Determine the (X, Y) coordinate at the center of the cell enclosing the given text.  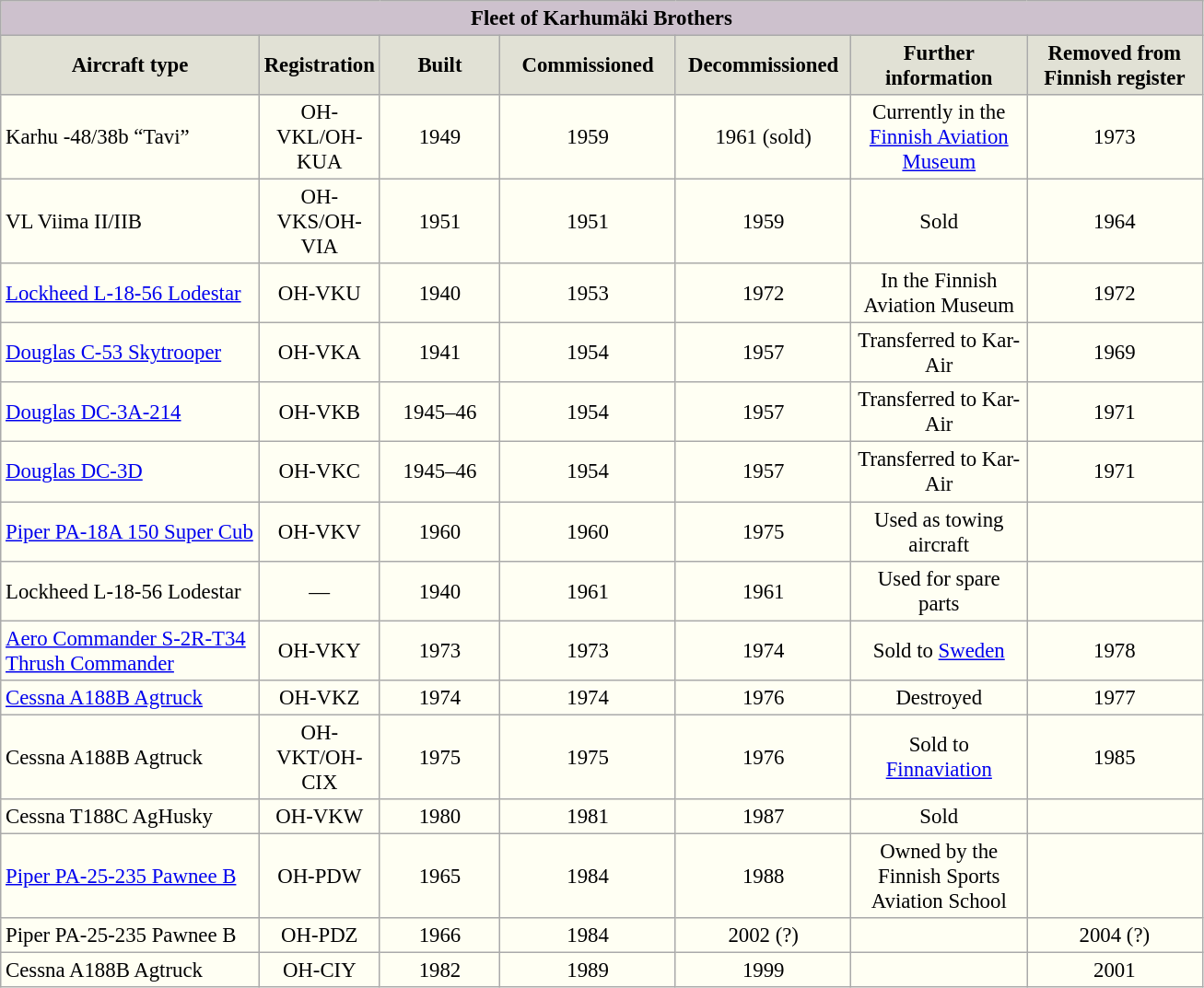
Aero Commander S-2R-T34 Thrush Commander (131, 650)
1988 (763, 876)
Built (440, 66)
OH-VKB (319, 413)
Sold to Finnaviation (940, 757)
Further information (940, 66)
Fleet of Karhumäki Brothers (602, 18)
1989 (588, 970)
OH-VKA (319, 354)
OH-VKC (319, 471)
VL Viima II/IIB (131, 222)
OH-VKY (319, 650)
1981 (588, 817)
In the Finnish Aviation Museum (940, 293)
OH-PDW (319, 876)
OH-VKW (319, 817)
2001 (1115, 970)
1949 (440, 137)
OH-VKL/OH-KUA (319, 137)
1941 (440, 354)
1987 (763, 817)
Sold to Sweden (940, 650)
1969 (1115, 354)
Used for spare parts (940, 591)
1966 (440, 936)
1978 (1115, 650)
OH-VKV (319, 532)
Douglas DC-3D (131, 471)
1953 (588, 293)
Registration (319, 66)
1965 (440, 876)
Cessna T188C AgHusky (131, 817)
OH-VKS/OH-VIA (319, 222)
2002 (?) (763, 936)
Removed fromFinnish register (1115, 66)
Used as towing aircraft (940, 532)
1999 (763, 970)
Decommissioned (763, 66)
1980 (440, 817)
OH-VKU (319, 293)
OH-VKT/OH-CIX (319, 757)
Currently in the Finnish Aviation Museum (940, 137)
1964 (1115, 222)
OH-VKZ (319, 697)
Owned by the Finnish Sports Aviation School (940, 876)
Piper PA-18A 150 Super Cub (131, 532)
Douglas DC-3A-214 (131, 413)
Karhu -48/38b “Tavi” (131, 137)
Destroyed (940, 697)
OH-CIY (319, 970)
1961 (sold) (763, 137)
Douglas C-53 Skytrooper (131, 354)
OH-PDZ (319, 936)
— (319, 591)
2004 (?) (1115, 936)
Commissioned (588, 66)
1977 (1115, 697)
1982 (440, 970)
Aircraft type (131, 66)
1985 (1115, 757)
